Locate the cell with the specified text and output its (x, y) center coordinate. 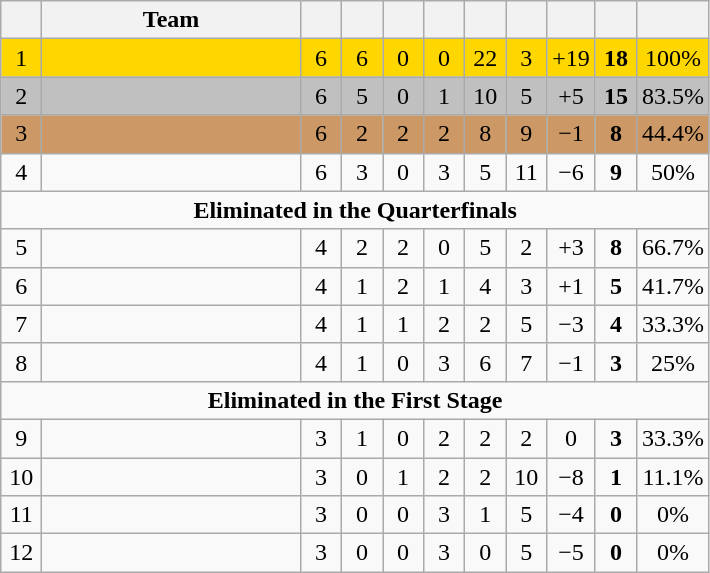
Team (172, 20)
83.5% (672, 96)
−5 (572, 553)
25% (672, 362)
+19 (572, 58)
−8 (572, 477)
44.4% (672, 134)
11.1% (672, 477)
+3 (572, 248)
+1 (572, 286)
15 (616, 96)
50% (672, 172)
+5 (572, 96)
18 (616, 58)
66.7% (672, 248)
100% (672, 58)
41.7% (672, 286)
Eliminated in the First Stage (356, 400)
−3 (572, 324)
−4 (572, 515)
22 (486, 58)
−6 (572, 172)
Eliminated in the Quarterfinals (356, 210)
12 (22, 553)
